Extract the [X, Y] coordinate from the center of the cell holding the provided text.  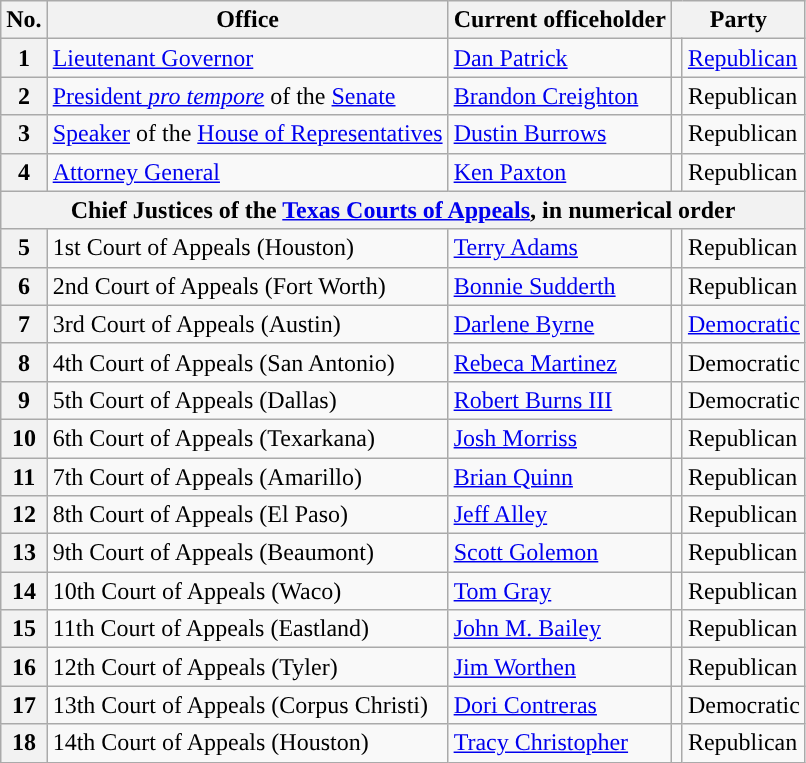
9th Court of Appeals (Beaumont) [248, 553]
4th Court of Appeals (San Antonio) [248, 362]
7 [24, 324]
Tracy Christopher [560, 743]
15 [24, 629]
Attorney General [248, 172]
13 [24, 553]
11th Court of Appeals (Eastland) [248, 629]
Office [248, 20]
4 [24, 172]
Current officeholder [560, 20]
10 [24, 438]
3 [24, 134]
17 [24, 705]
No. [24, 20]
6 [24, 286]
Dustin Burrows [560, 134]
1st Court of Appeals (Houston) [248, 248]
3rd Court of Appeals (Austin) [248, 324]
10th Court of Appeals (Waco) [248, 591]
9 [24, 400]
President pro tempore of the Senate [248, 96]
Rebeca Martinez [560, 362]
14 [24, 591]
5th Court of Appeals (Dallas) [248, 400]
6th Court of Appeals (Texarkana) [248, 438]
Jim Worthen [560, 667]
14th Court of Appeals (Houston) [248, 743]
16 [24, 667]
18 [24, 743]
Dori Contreras [560, 705]
Ken Paxton [560, 172]
Brandon Creighton [560, 96]
Party [738, 20]
2 [24, 96]
Speaker of the House of Representatives [248, 134]
12 [24, 515]
Tom Gray [560, 591]
8 [24, 362]
1 [24, 58]
Terry Adams [560, 248]
Darlene Byrne [560, 324]
13th Court of Appeals (Corpus Christi) [248, 705]
Bonnie Sudderth [560, 286]
Dan Patrick [560, 58]
Brian Quinn [560, 477]
Chief Justices of the Texas Courts of Appeals, in numerical order [404, 210]
John M. Bailey [560, 629]
Robert Burns III [560, 400]
5 [24, 248]
Jeff Alley [560, 515]
Josh Morriss [560, 438]
Lieutenant Governor [248, 58]
Scott Golemon [560, 553]
12th Court of Appeals (Tyler) [248, 667]
8th Court of Appeals (El Paso) [248, 515]
11 [24, 477]
7th Court of Appeals (Amarillo) [248, 477]
2nd Court of Appeals (Fort Worth) [248, 286]
